Pinpoint the cell where the given text exists, returning its (x, y) midpoint coordinate. 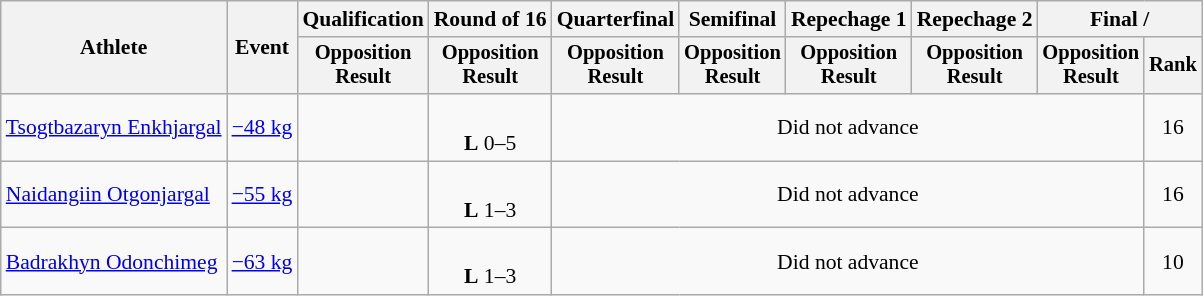
Rank (1173, 66)
Naidangiin Otgonjargal (114, 194)
Quarterfinal (616, 19)
10 (1173, 262)
Tsogtbazaryn Enkhjargal (114, 128)
L 0–5 (490, 128)
Round of 16 (490, 19)
Semifinal (732, 19)
−63 kg (262, 262)
Qualification (362, 19)
Final / (1120, 19)
Repechage 2 (975, 19)
−48 kg (262, 128)
Repechage 1 (849, 19)
Badrakhyn Odonchimeg (114, 262)
−55 kg (262, 194)
Athlete (114, 48)
Event (262, 48)
